Detect which cell encompasses the target text, then output its (X, Y) center coordinate. 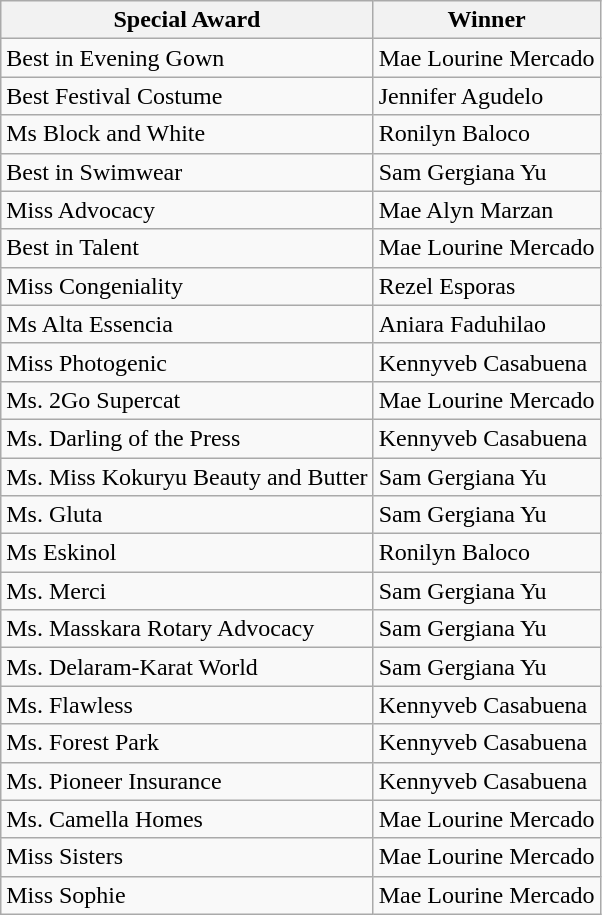
Ms. Delaram-Karat World (187, 667)
Miss Congeniality (187, 286)
Ms Eskinol (187, 553)
Miss Advocacy (187, 210)
Ms Block and White (187, 134)
Best in Talent (187, 248)
Ms. Merci (187, 591)
Mae Alyn Marzan (486, 210)
Ms. Camella Homes (187, 819)
Winner (486, 20)
Ms. 2Go Supercat (187, 400)
Ms. Pioneer Insurance (187, 781)
Ms. Miss Kokuryu Beauty and Butter (187, 477)
Ms Alta Essencia (187, 324)
Rezel Esporas (486, 286)
Ms. Forest Park (187, 743)
Jennifer Agudelo (486, 96)
Miss Photogenic (187, 362)
Miss Sophie (187, 895)
Ms. Darling of the Press (187, 438)
Special Award (187, 20)
Best in Swimwear (187, 172)
Aniara Faduhilao (486, 324)
Ms. Gluta (187, 515)
Miss Sisters (187, 857)
Ms. Masskara Rotary Advocacy (187, 629)
Best in Evening Gown (187, 58)
Ms. Flawless (187, 705)
Best Festival Costume (187, 96)
